Pinpoint the cell where the given text exists, returning its [X, Y] midpoint coordinate. 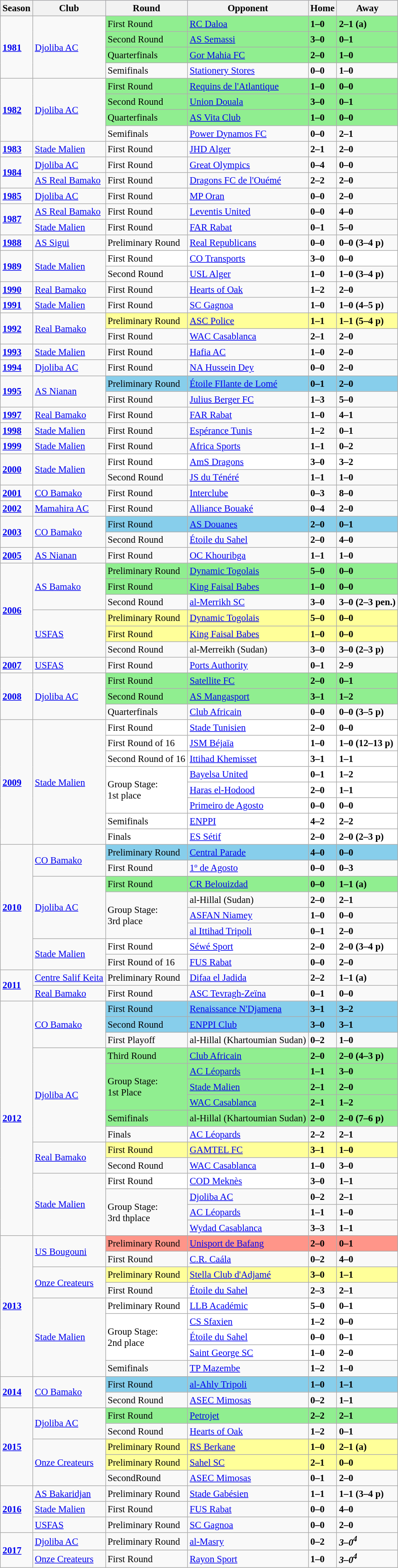
1987 [17, 220]
2010 [17, 908]
0–0 (3–5 p) [368, 712]
Africa Sports [248, 446]
RC Daloa [248, 24]
JHD Alger [248, 149]
AS Mangasport [248, 696]
2012 [17, 1118]
First Playoff [146, 1040]
Difaa el Jadida [248, 978]
2009 [17, 782]
Ittihad Khemisset [248, 759]
2–3 [323, 1291]
GAMTEL FC [248, 1150]
AS Bamako [69, 586]
2017 [17, 1550]
Away [368, 8]
al-Merrikh SC [248, 603]
1998 [17, 430]
1–0 (4–5 p) [368, 305]
ES Sétif [248, 837]
Round [146, 8]
Interclube [248, 493]
1–1 (5–4 p) [368, 321]
MP Oran [248, 196]
Stade Gabésien [248, 1494]
Great Olympics [248, 165]
LLB Académic [248, 1306]
TP Mazembe [248, 1369]
AS Vita Club [248, 118]
CR Belouizdad [248, 884]
3–0 (2–3 pen.) [368, 603]
2001 [17, 493]
Satellite FC [248, 680]
2007 [17, 665]
al-Masry [248, 1541]
Group Stage:3rd place [146, 915]
JS du Ténéré [248, 477]
Espérance Tunis [248, 430]
Ports Authority [248, 665]
Unisport de Bafang [248, 1244]
al-Merreikh (Sudan) [248, 649]
1997 [17, 415]
1990 [17, 290]
2006 [17, 610]
Real Republicans [248, 243]
ASC Police [248, 321]
Haras el-Hodood [248, 790]
AmS Dragons [248, 462]
1995 [17, 391]
Group Stage:2nd place [146, 1338]
Home [323, 8]
Power Dynamos FC [248, 134]
ENPPI Club [248, 1025]
ASFAN Niamey [248, 915]
2–0 (2–3 p) [368, 837]
AS Douanes [248, 524]
Sahel SC [248, 1462]
1982 [17, 110]
ENPPI [248, 821]
1984 [17, 172]
Rayon Sport [248, 1559]
ASC Tevragh-Zeïna [248, 993]
4–1 [368, 415]
Opponent [248, 8]
1981 [17, 47]
AS Sigui [69, 243]
Season [17, 8]
Gor Mahia FC [248, 55]
2016 [17, 1509]
1983 [17, 149]
Bayelsa United [248, 774]
Mamahira AC [69, 509]
1993 [17, 352]
4–2 [323, 821]
Hafia AC [248, 352]
Group Stage:1st place [146, 790]
Julius Berger FC [248, 399]
Group Stage:1st Place [146, 1087]
OC Khouribga [248, 556]
Petrojet [248, 1415]
2–0 (3–4 p) [368, 947]
CS Sfaxien [248, 1322]
Leventis United [248, 212]
al-Ahly Tripoli [248, 1384]
AS Semassi [248, 40]
Centre Salif Keita [69, 978]
COD Meknès [248, 1181]
2–9 [368, 665]
Séwé Sport [248, 947]
1994 [17, 368]
2014 [17, 1392]
CO Transports [248, 258]
1–3 [323, 399]
Central Parade [248, 853]
Second Round of 16 [146, 759]
Club [69, 8]
RS Berkane [248, 1447]
2–0 (4–3 p) [368, 1056]
JSM Béjaïa [248, 743]
2003 [17, 532]
Primeiro de Agosto [248, 806]
8–0 [368, 493]
Étoile FIlante de Lomé [248, 383]
3–0 (2–3 p) [368, 649]
3–3 [323, 1228]
C.R. Caála [248, 1259]
US Bougouni [69, 1251]
Renaissance N'Djamena [248, 1009]
NA Hussein Dey [248, 368]
SecondRound [146, 1478]
2011 [17, 986]
Group Stage:3rd thplace [146, 1212]
1999 [17, 446]
Alliance Bouaké [248, 509]
Wydad Casablanca [248, 1228]
1988 [17, 243]
2–0 (7–6 p) [368, 1118]
0–0 (3–4 p) [368, 243]
2015 [17, 1447]
1–0 (12–13 p) [368, 743]
1991 [17, 305]
AS Bakaridjan [69, 1494]
2008 [17, 696]
al-Hillal (Sudan) [248, 900]
2013 [17, 1306]
1992 [17, 329]
Dragons FC de l'Ouémé [248, 180]
Stade Tunisien [248, 727]
Stella Club d'Adjamé [248, 1275]
1–0 (3–4 p) [368, 274]
1–1 (3–4 p) [368, 1494]
2002 [17, 509]
Stationery Stores [248, 71]
2000 [17, 469]
2005 [17, 556]
USL Alger [248, 274]
1º de Agosto [248, 868]
Requins de l'Atlantique [248, 87]
1989 [17, 266]
Saint George SC [248, 1353]
1985 [17, 196]
Third Round [146, 1056]
al Ittihad Tripoli [248, 931]
Union Douala [248, 102]
